Capture the cell that displays the provided text and extract its (X, Y) central coordinate. 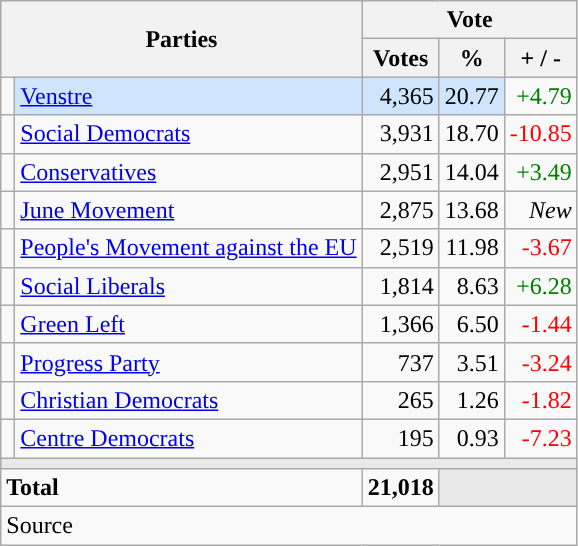
+4.79 (540, 96)
-1.44 (540, 324)
+3.49 (540, 172)
1,814 (400, 286)
14.04 (472, 172)
1,366 (400, 324)
Progress Party (188, 362)
Christian Democrats (188, 400)
1.26 (472, 400)
+ / - (540, 58)
People's Movement against the EU (188, 248)
Social Democrats (188, 134)
4,365 (400, 96)
-1.82 (540, 400)
Social Liberals (188, 286)
+6.28 (540, 286)
6.50 (472, 324)
3.51 (472, 362)
195 (400, 438)
2,519 (400, 248)
18.70 (472, 134)
June Movement (188, 210)
737 (400, 362)
13.68 (472, 210)
0.93 (472, 438)
Green Left (188, 324)
Source (290, 526)
-10.85 (540, 134)
Parties (182, 39)
% (472, 58)
Total (182, 488)
New (540, 210)
3,931 (400, 134)
2,951 (400, 172)
8.63 (472, 286)
-7.23 (540, 438)
Venstre (188, 96)
Conservatives (188, 172)
21,018 (400, 488)
20.77 (472, 96)
-3.67 (540, 248)
Centre Democrats (188, 438)
2,875 (400, 210)
Vote (470, 20)
265 (400, 400)
-3.24 (540, 362)
Votes (400, 58)
11.98 (472, 248)
